Output the (X, Y) coordinate of the center of the cell containing the given text.  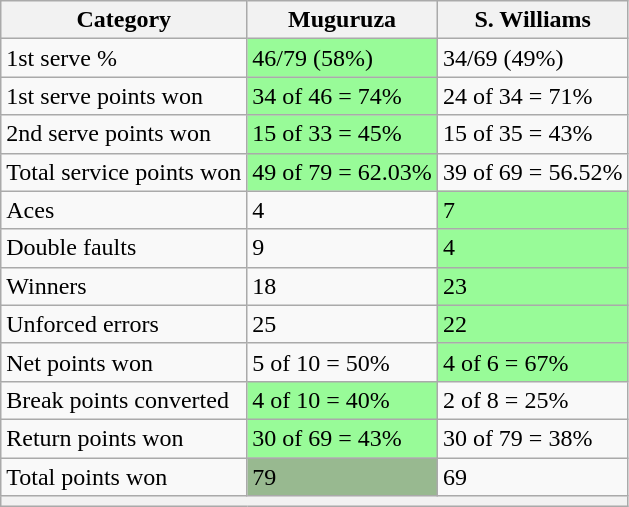
39 of 69 = 56.52% (532, 172)
18 (342, 286)
Net points won (124, 362)
15 of 35 = 43% (532, 134)
15 of 33 = 45% (342, 134)
30 of 79 = 38% (532, 438)
Double faults (124, 248)
Total points won (124, 477)
2 of 8 = 25% (532, 400)
Category (124, 20)
4 of 6 = 67% (532, 362)
4 of 10 = 40% (342, 400)
Winners (124, 286)
23 (532, 286)
Total service points won (124, 172)
Return points won (124, 438)
49 of 79 = 62.03% (342, 172)
69 (532, 477)
34/69 (49%) (532, 58)
2nd serve points won (124, 134)
25 (342, 324)
1st serve % (124, 58)
7 (532, 210)
22 (532, 324)
24 of 34 = 71% (532, 96)
Break points converted (124, 400)
46/79 (58%) (342, 58)
Aces (124, 210)
Muguruza (342, 20)
30 of 69 = 43% (342, 438)
Unforced errors (124, 324)
S. Williams (532, 20)
5 of 10 = 50% (342, 362)
34 of 46 = 74% (342, 96)
9 (342, 248)
1st serve points won (124, 96)
79 (342, 477)
